For the text-containing cell, return its midpoint in (x, y) coordinate format. 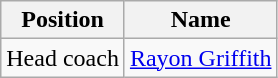
Head coach (63, 58)
Rayon Griffith (200, 58)
Name (200, 20)
Position (63, 20)
